Output the [x, y] coordinate of the center of the cell containing the given text.  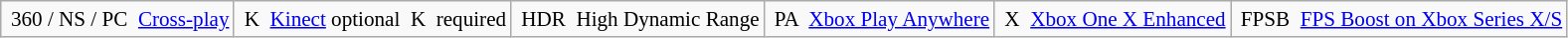
PA Xbox Play Anywhere [880, 18]
K Kinect optional K required [372, 18]
X Xbox One X Enhanced [1113, 18]
HDR High Dynamic Range [638, 18]
360 / NS / PC Cross-play [117, 18]
FPSB FPS Boost on Xbox Series X/S [1400, 18]
